Scan for the cell matching the given text and deliver its [x, y] coordinate at center. 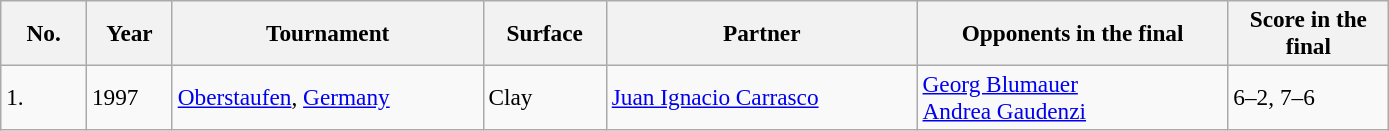
1997 [130, 98]
Surface [544, 32]
Partner [762, 32]
Tournament [328, 32]
Clay [544, 98]
Oberstaufen, Germany [328, 98]
Opponents in the final [1072, 32]
Year [130, 32]
Georg Blumauer Andrea Gaudenzi [1072, 98]
1. [44, 98]
No. [44, 32]
6–2, 7–6 [1308, 98]
Score in the final [1308, 32]
Juan Ignacio Carrasco [762, 98]
